Capture the cell that displays the provided text and extract its (x, y) central coordinate. 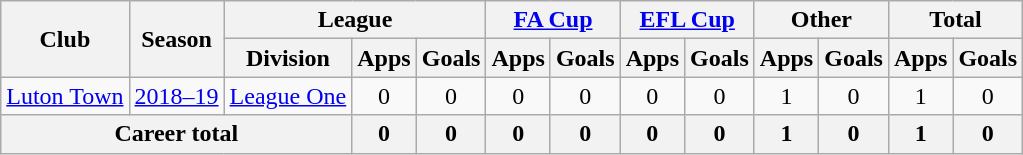
FA Cup (553, 20)
Luton Town (65, 96)
League (355, 20)
League One (288, 96)
EFL Cup (687, 20)
Club (65, 39)
Career total (176, 134)
Total (955, 20)
2018–19 (176, 96)
Division (288, 58)
Other (821, 20)
Season (176, 39)
